For the text-containing cell, return its midpoint in (x, y) coordinate format. 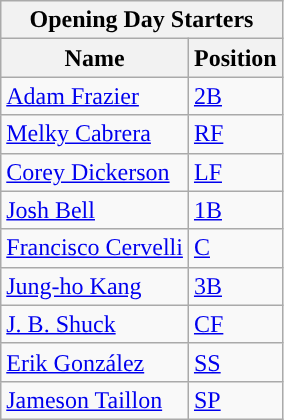
Melky Cabrera (95, 134)
2B (235, 96)
Erik González (95, 362)
C (235, 248)
3B (235, 286)
LF (235, 172)
J. B. Shuck (95, 324)
Position (235, 58)
Corey Dickerson (95, 172)
Francisco Cervelli (95, 248)
SS (235, 362)
Jameson Taillon (95, 400)
Jung-ho Kang (95, 286)
SP (235, 400)
RF (235, 134)
1B (235, 210)
Adam Frazier (95, 96)
Josh Bell (95, 210)
CF (235, 324)
Opening Day Starters (142, 20)
Name (95, 58)
